Extract the (x, y) coordinate from the center of the cell holding the provided text.  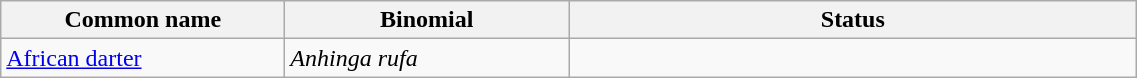
Common name (143, 20)
Binomial (427, 20)
African darter (143, 58)
Status (853, 20)
Anhinga rufa (427, 58)
